Capture the cell that displays the provided text and extract its (X, Y) central coordinate. 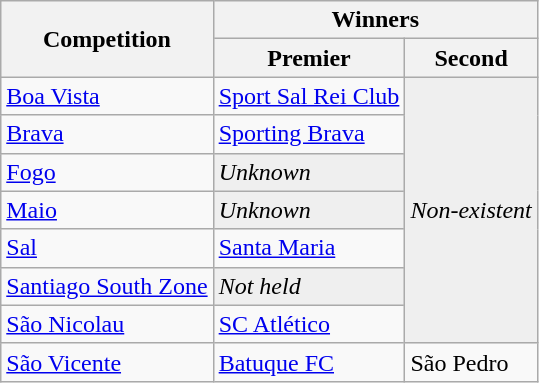
Fogo (107, 172)
Santiago South Zone (107, 286)
Brava (107, 134)
Competition (107, 39)
SC Atlético (309, 324)
Second (471, 58)
Non-existent (471, 210)
Sal (107, 248)
São Vicente (107, 362)
Winners (375, 20)
Boa Vista (107, 96)
Sporting Brava (309, 134)
Not held (309, 286)
Batuque FC (309, 362)
São Pedro (471, 362)
Maio (107, 210)
Santa Maria (309, 248)
Premier (309, 58)
Sport Sal Rei Club (309, 96)
São Nicolau (107, 324)
